Detect which cell encompasses the target text, then output its (X, Y) center coordinate. 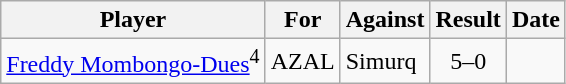
AZAL (302, 62)
Result (468, 20)
5–0 (468, 62)
Against (385, 20)
For (302, 20)
Player (133, 20)
Date (536, 20)
Simurq (385, 62)
Freddy Mombongo-Dues4 (133, 62)
